Locate the cell with the specified text and output its [x, y] center coordinate. 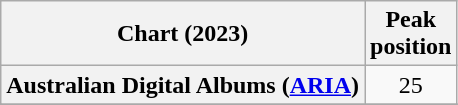
25 [411, 85]
Australian Digital Albums (ARIA) [183, 85]
Peakposition [411, 34]
Chart (2023) [183, 34]
